Find where the given text appears and provide that cell's center as [x, y] coordinate. 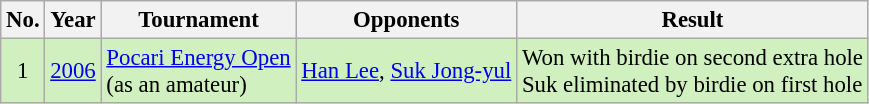
1 [23, 72]
No. [23, 20]
Tournament [198, 20]
Won with birdie on second extra holeSuk eliminated by birdie on first hole [693, 72]
Year [73, 20]
2006 [73, 72]
Pocari Energy Open(as an amateur) [198, 72]
Opponents [406, 20]
Han Lee, Suk Jong-yul [406, 72]
Result [693, 20]
